Find where the given text appears and provide that cell's center as (X, Y) coordinate. 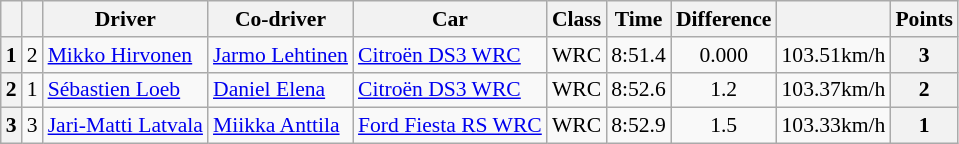
Jari-Matti Latvala (126, 126)
103.33km/h (833, 126)
103.51km/h (833, 55)
Mikko Hirvonen (126, 55)
Co-driver (280, 19)
Sébastien Loeb (126, 90)
Ford Fiesta RS WRC (450, 126)
Difference (724, 19)
8:52.6 (638, 90)
Driver (126, 19)
103.37km/h (833, 90)
8:51.4 (638, 55)
Class (576, 19)
Points (924, 19)
1.5 (724, 126)
1.2 (724, 90)
Time (638, 19)
0.000 (724, 55)
8:52.9 (638, 126)
Jarmo Lehtinen (280, 55)
Daniel Elena (280, 90)
Car (450, 19)
Miikka Anttila (280, 126)
